Find where the given text appears and provide that cell's center as (x, y) coordinate. 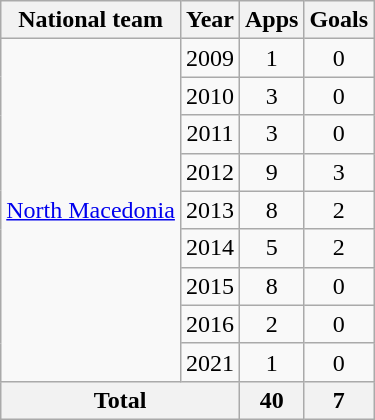
Goals (339, 20)
2021 (210, 362)
40 (271, 400)
Year (210, 20)
9 (271, 172)
2013 (210, 210)
2012 (210, 172)
Total (120, 400)
Apps (271, 20)
North Macedonia (91, 210)
2011 (210, 134)
2010 (210, 96)
2015 (210, 286)
5 (271, 248)
2016 (210, 324)
2009 (210, 58)
7 (339, 400)
2014 (210, 248)
National team (91, 20)
